For the text-containing cell, return its midpoint in [x, y] coordinate format. 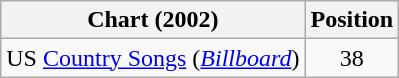
US Country Songs (Billboard) [153, 58]
Position [352, 20]
38 [352, 58]
Chart (2002) [153, 20]
